Locate the cell with the specified text and output its [X, Y] center coordinate. 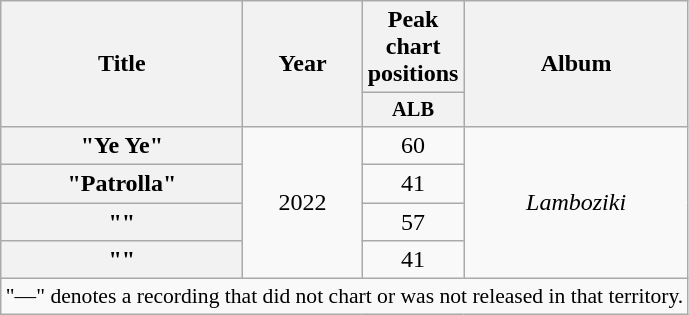
2022 [302, 202]
ALB [413, 110]
60 [413, 145]
57 [413, 222]
Year [302, 64]
"—" denotes a recording that did not chart or was not released in that territory. [345, 297]
Title [122, 64]
"Patrolla" [122, 184]
Album [576, 64]
Lamboziki [576, 202]
"Ye Ye" [122, 145]
Peakchartpositions [413, 47]
